Determine the (x, y) coordinate at the center of the cell enclosing the given text.  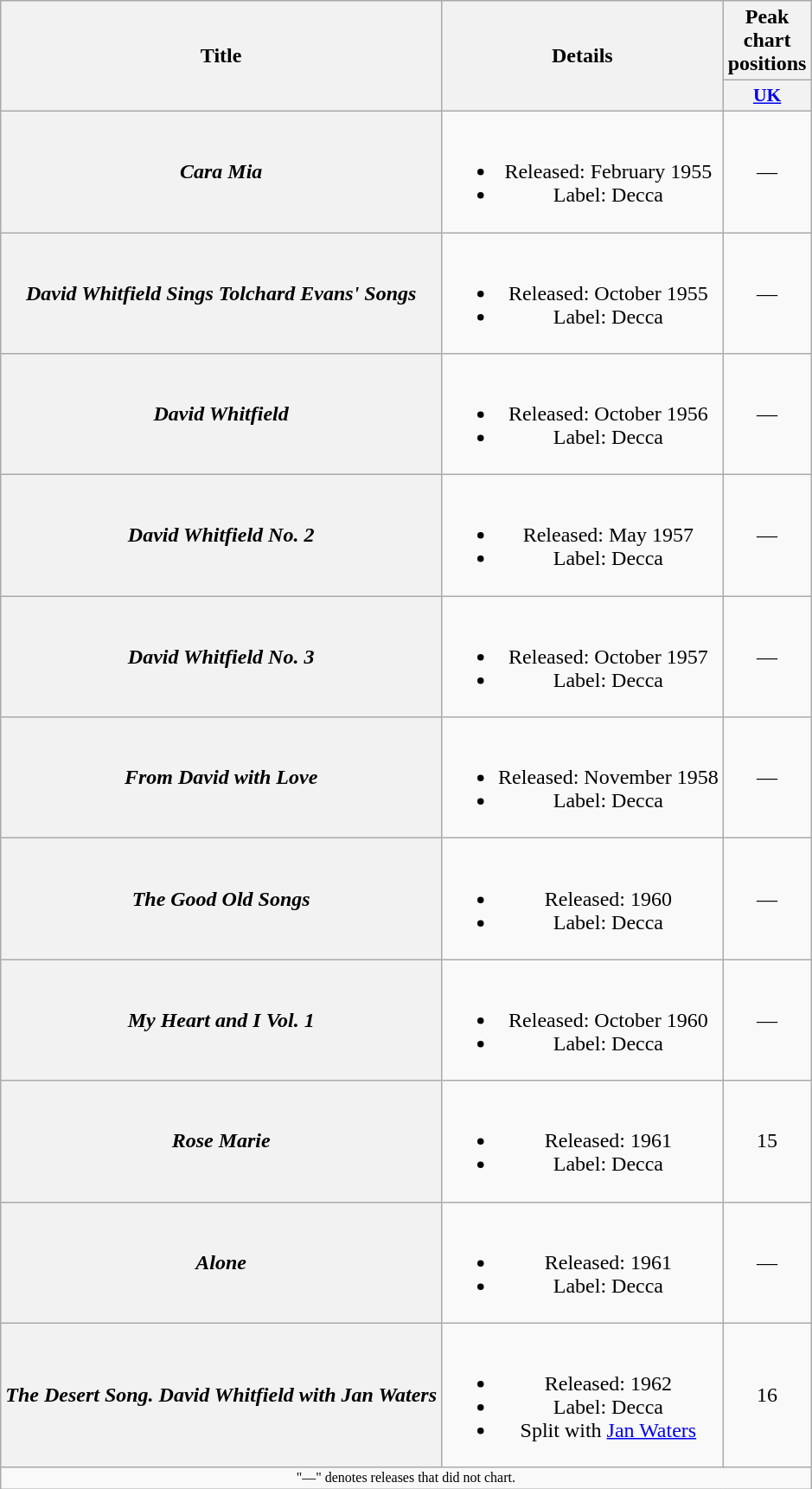
The Desert Song. David Whitfield with Jan Waters (221, 1395)
Peak chartpositions (767, 41)
Released: October 1957Label: Decca (583, 657)
Released: 1962Label: DeccaSplit with Jan Waters (583, 1395)
David Whitfield (221, 414)
Rose Marie (221, 1141)
"—" denotes releases that did not chart. (406, 1478)
15 (767, 1141)
Released: October 1955Label: Decca (583, 292)
Released: November 1958Label: Decca (583, 778)
David Whitfield No. 2 (221, 536)
Cara Mia (221, 171)
Released: 1960Label: Decca (583, 899)
16 (767, 1395)
Details (583, 56)
David Whitfield No. 3 (221, 657)
Released: October 1960Label: Decca (583, 1020)
David Whitfield Sings Tolchard Evans' Songs (221, 292)
My Heart and I Vol. 1 (221, 1020)
The Good Old Songs (221, 899)
Title (221, 56)
Released: October 1956Label: Decca (583, 414)
Released: February 1955Label: Decca (583, 171)
Released: May 1957Label: Decca (583, 536)
UK (767, 96)
Alone (221, 1262)
From David with Love (221, 778)
